Detect which cell encompasses the target text, then output its [x, y] center coordinate. 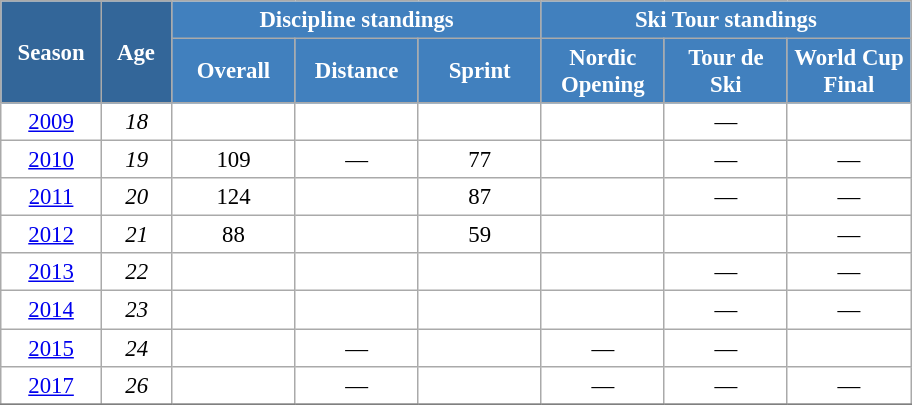
Ski Tour standings [726, 20]
2010 [52, 160]
18 [136, 122]
NordicOpening [602, 72]
2013 [52, 273]
Age [136, 52]
109 [234, 160]
Overall [234, 72]
124 [234, 197]
87 [480, 197]
88 [234, 235]
23 [136, 310]
77 [480, 160]
20 [136, 197]
Season [52, 52]
2017 [52, 385]
26 [136, 385]
Sprint [480, 72]
2014 [52, 310]
2009 [52, 122]
19 [136, 160]
Discipline standings [356, 20]
22 [136, 273]
2011 [52, 197]
Distance [356, 72]
2015 [52, 348]
Tour deSki [726, 72]
59 [480, 235]
2012 [52, 235]
21 [136, 235]
World CupFinal [848, 72]
24 [136, 348]
